Identify which cell holds the provided text, then report its [x, y] central coordinate. 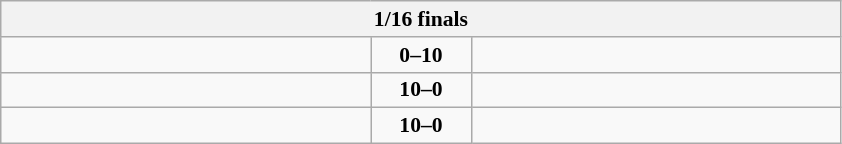
0–10 [421, 55]
1/16 finals [421, 19]
